Extract the [X, Y] coordinate from the center of the cell holding the provided text.  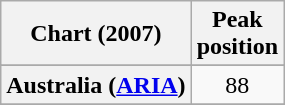
Australia (ARIA) [96, 85]
88 [237, 85]
Peakposition [237, 34]
Chart (2007) [96, 34]
